Determine the (X, Y) coordinate at the center of the cell enclosing the given text.  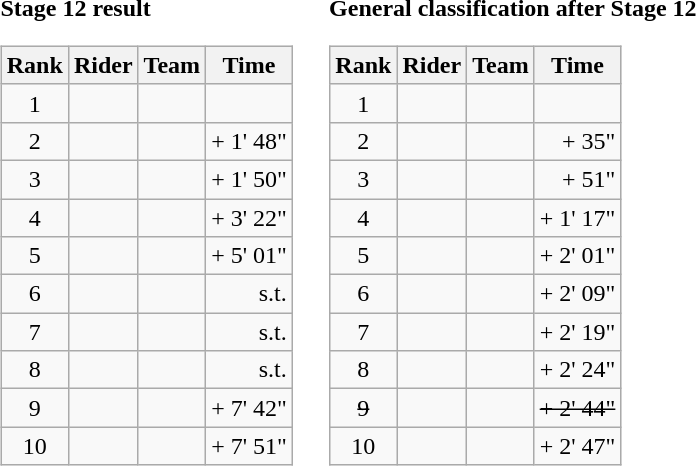
+ 51" (578, 179)
+ 1' 17" (578, 217)
+ 2' 47" (578, 446)
+ 35" (578, 141)
+ 2' 24" (578, 370)
+ 2' 44" (578, 408)
+ 2' 09" (578, 294)
+ 7' 51" (250, 446)
+ 1' 48" (250, 141)
+ 2' 19" (578, 332)
+ 7' 42" (250, 408)
+ 3' 22" (250, 217)
+ 2' 01" (578, 256)
+ 5' 01" (250, 256)
+ 1' 50" (250, 179)
